Find where the given text appears and provide that cell's center as (X, Y) coordinate. 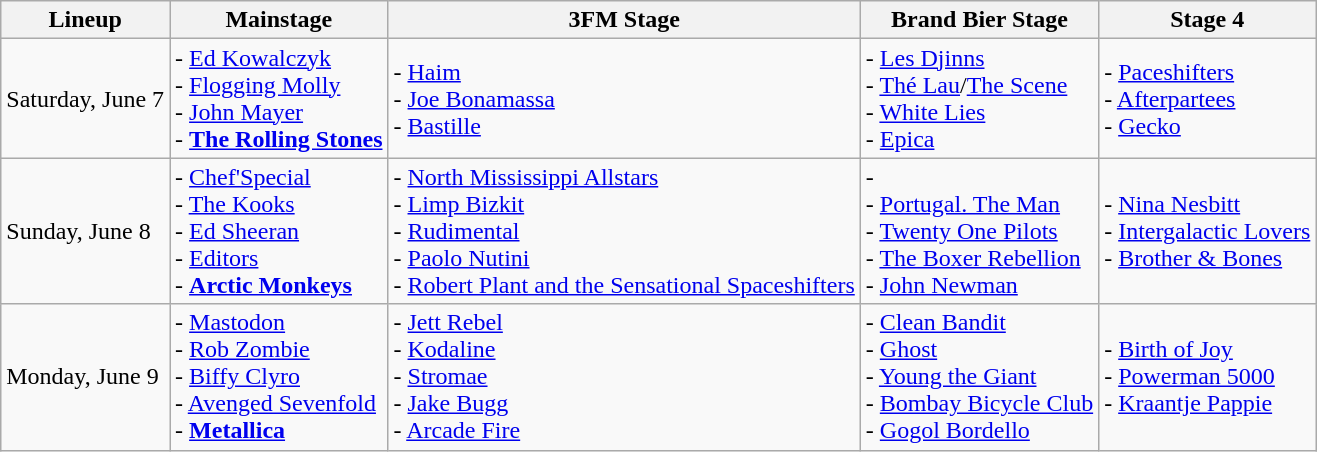
Stage 4 (1208, 20)
- Paceshifters- Afterpartees- Gecko (1208, 98)
Saturday, June 7 (86, 98)
3FM Stage (624, 20)
- Chef'Special- The Kooks- Ed Sheeran- Editors- Arctic Monkeys (279, 231)
Monday, June 9 (86, 377)
- North Mississippi Allstars- Limp Bizkit- Rudimental- Paolo Nutini- Robert Plant and the Sensational Spaceshifters (624, 231)
Mainstage (279, 20)
Brand Bier Stage (979, 20)
- Haim- Joe Bonamassa- Bastille (624, 98)
Lineup (86, 20)
- Mastodon- Rob Zombie- Biffy Clyro- Avenged Sevenfold- Metallica (279, 377)
- Ed Kowalczyk- Flogging Molly- John Mayer- The Rolling Stones (279, 98)
- Nina Nesbitt- Intergalactic Lovers- Brother & Bones (1208, 231)
- Birth of Joy- Powerman 5000- Kraantje Pappie (1208, 377)
- - Portugal. The Man- Twenty One Pilots- The Boxer Rebellion- John Newman (979, 231)
- Clean Bandit- Ghost- Young the Giant- Bombay Bicycle Club- Gogol Bordello (979, 377)
Sunday, June 8 (86, 231)
- Les Djinns- Thé Lau/The Scene- White Lies- Epica (979, 98)
- Jett Rebel- Kodaline- Stromae- Jake Bugg- Arcade Fire (624, 377)
